Detect which cell encompasses the target text, then output its [x, y] center coordinate. 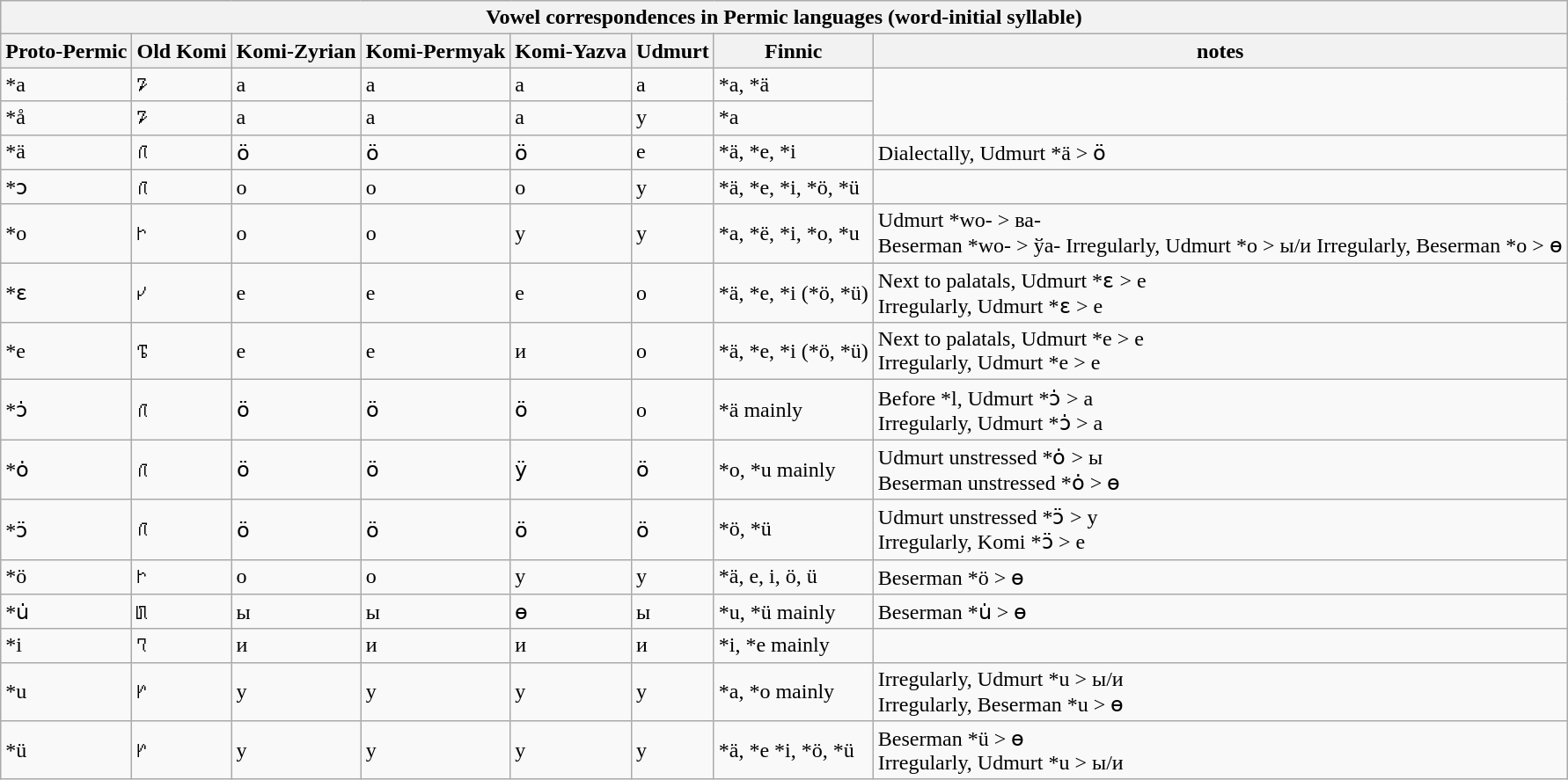
Beserman *ö > ө [1220, 577]
Udmurt *wo- > ва-Beserman *wo- > ўа- Irregularly, Udmurt *o > ы/и Irregularly, Beserman *o > ө [1220, 234]
Udmurt unstressed *ȯ > ыBeserman unstressed *ȯ > ө [1220, 470]
*ü [67, 751]
*a, *o mainly [794, 691]
*ɔ̇ [67, 410]
Irregularly, Udmurt *u > ы/иIrregularly, Beserman *u > ө [1220, 691]
*a, *ä [794, 84]
Vowel correspondences in Permic languages (word-initial syllable) [784, 18]
Komi-Yazva [571, 51]
*o [67, 234]
*ä, *e *i, *ö, *ü [794, 751]
Proto-Permic [67, 51]
Old Komi [181, 51]
𐍙 [181, 645]
*ä, e, i, ö, ü [794, 577]
*ɛ [67, 293]
*ɔ [67, 187]
ӱ [571, 470]
Next to palatals, Udmurt *e > еIrregularly, Udmurt *e > e [1220, 352]
Udmurt unstressed *ɔ̈ > уIrregularly, Komi *ɔ̈ > е [1220, 529]
𐍨 [181, 612]
*ä, *e, *i, *ö, *ü [794, 187]
*ȯ [67, 470]
*ä [67, 152]
*ö [67, 577]
*å [67, 118]
Beserman *ü > өIrregularly, Udmurt *u > ы/и [1220, 751]
*o, *u mainly [794, 470]
Beserman *u̇ > ө [1220, 612]
Udmurt [673, 51]
*u̇ [67, 612]
*i, *e mainly [794, 645]
Before *l, Udmurt *ɔ̇ > аIrregularly, Udmurt *ɔ̇ > а [1220, 410]
notes [1220, 51]
Komi-Permyak [436, 51]
*a, *ë, *i, *o, *u [794, 234]
Finnic [794, 51]
*ä, *e, *i [794, 152]
*u [67, 691]
Next to palatals, Udmurt *ɛ > еIrregularly, Udmurt *ɛ > e [1220, 293]
*i [67, 645]
ө [571, 612]
*e [67, 352]
Komi-Zyrian [296, 51]
*ɔ̈ [67, 529]
*ä mainly [794, 410]
𐍔 [181, 293]
*u, *ü mainly [794, 612]
*ö, *ü [794, 529]
Dialectally, Udmurt *ä > ӧ [1220, 152]
𐍱 [181, 352]
